Search for the cell housing the specified text and yield its [x, y] center coordinate. 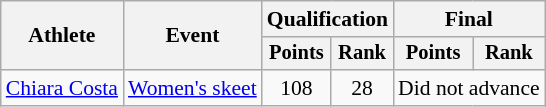
Event [192, 36]
Final [469, 19]
28 [362, 88]
Women's skeet [192, 88]
108 [296, 88]
Qualification [328, 19]
Chiara Costa [62, 88]
Did not advance [469, 88]
Athlete [62, 36]
